From the cell containing the given text, extract its center point as [X, Y] coordinate. 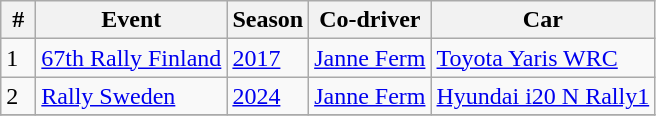
Car [543, 20]
Season [268, 20]
Rally Sweden [132, 96]
2024 [268, 96]
67th Rally Finland [132, 58]
1 [18, 58]
Event [132, 20]
Co-driver [370, 20]
# [18, 20]
2017 [268, 58]
Hyundai i20 N Rally1 [543, 96]
Toyota Yaris WRC [543, 58]
2 [18, 96]
